Pinpoint the cell where the given text exists, returning its [x, y] midpoint coordinate. 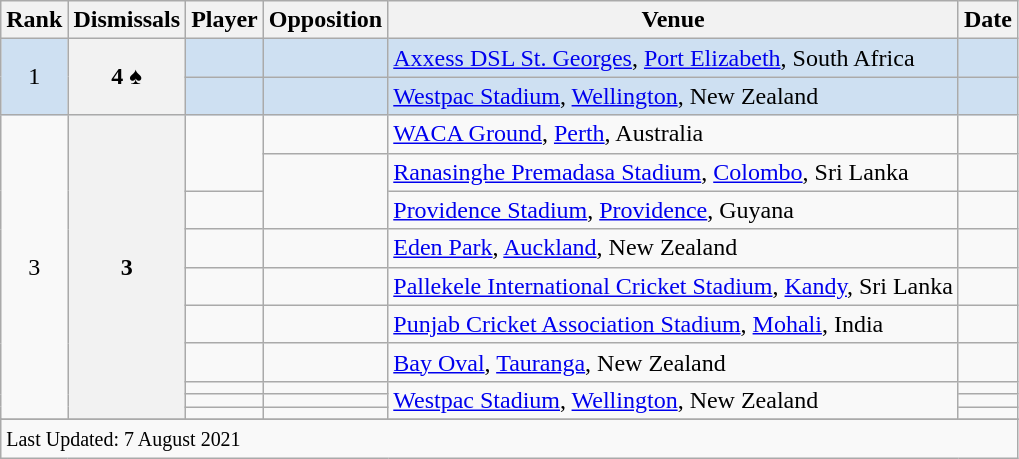
4 ♠ [127, 77]
1 [34, 77]
Opposition [325, 20]
Punjab Cricket Association Stadium, Mohali, India [674, 324]
Providence Stadium, Providence, Guyana [674, 210]
WACA Ground, Perth, Australia [674, 134]
Venue [674, 20]
Axxess DSL St. Georges, Port Elizabeth, South Africa [674, 58]
Bay Oval, Tauranga, New Zealand [674, 362]
Dismissals [127, 20]
Last Updated: 7 August 2021 [510, 438]
Rank [34, 20]
Date [988, 20]
Pallekele International Cricket Stadium, Kandy, Sri Lanka [674, 286]
Ranasinghe Premadasa Stadium, Colombo, Sri Lanka [674, 172]
Eden Park, Auckland, New Zealand [674, 248]
Player [225, 20]
